Output the [x, y] coordinate of the center of the cell containing the given text.  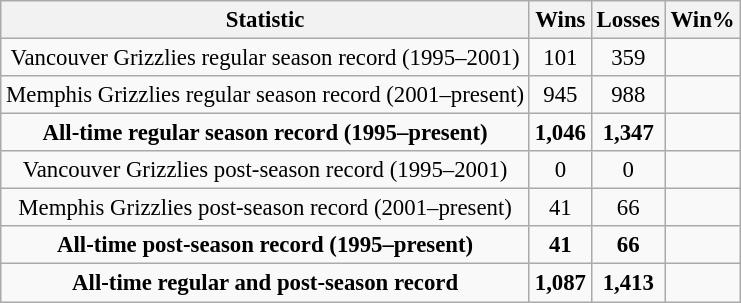
Win% [702, 20]
1,413 [628, 283]
1,347 [628, 133]
Memphis Grizzlies post-season record (2001–present) [266, 208]
Losses [628, 20]
All-time regular season record (1995–present) [266, 133]
945 [560, 95]
Statistic [266, 20]
Vancouver Grizzlies post-season record (1995–2001) [266, 170]
All-time regular and post-season record [266, 283]
1,087 [560, 283]
All-time post-season record (1995–present) [266, 245]
Wins [560, 20]
359 [628, 58]
1,046 [560, 133]
101 [560, 58]
Memphis Grizzlies regular season record (2001–present) [266, 95]
988 [628, 95]
Vancouver Grizzlies regular season record (1995–2001) [266, 58]
